For the text-containing cell, return its midpoint in [X, Y] coordinate format. 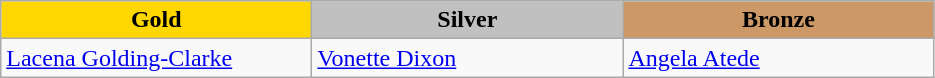
Silver [468, 20]
Angela Atede [778, 58]
Bronze [778, 20]
Gold [156, 20]
Lacena Golding-Clarke [156, 58]
Vonette Dixon [468, 58]
